Provide the (x, y) coordinate of the cell's center where the given text is located.  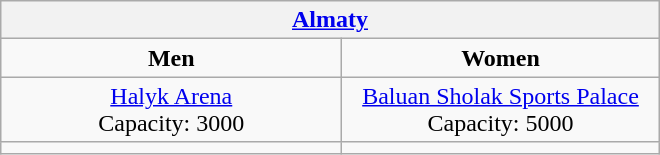
Men (172, 58)
Almaty (330, 20)
Baluan Sholak Sports PalaceCapacity: 5000 (500, 110)
Women (500, 58)
Halyk ArenaCapacity: 3000 (172, 110)
